Determine the [x, y] coordinate at the center of the cell enclosing the given text.  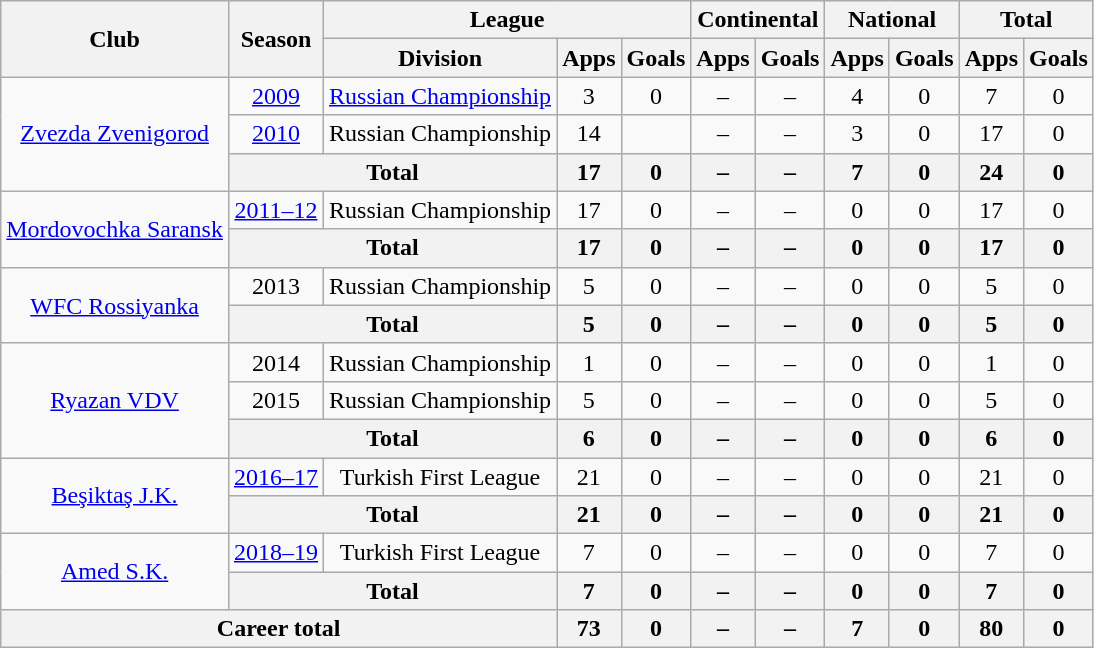
Beşiktaş J.K. [115, 496]
Amed S.K. [115, 572]
Mordovochka Saransk [115, 229]
League [508, 20]
2016–17 [276, 477]
4 [857, 96]
14 [589, 134]
2011–12 [276, 210]
National [892, 20]
Division [440, 58]
80 [991, 629]
WFC Rossiyanka [115, 305]
2014 [276, 362]
Ryazan VDV [115, 400]
73 [589, 629]
Zvezda Zvenigorod [115, 134]
Club [115, 39]
2013 [276, 286]
2018–19 [276, 553]
2015 [276, 400]
Career total [279, 629]
2009 [276, 96]
24 [991, 172]
Season [276, 39]
Continental [758, 20]
2010 [276, 134]
